Find where the given text appears and provide that cell's center as [x, y] coordinate. 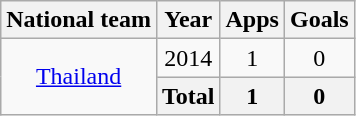
National team [79, 20]
Thailand [79, 77]
Goals [319, 20]
Apps [252, 20]
2014 [188, 58]
Total [188, 96]
Year [188, 20]
